Search for the cell housing the specified text and yield its (X, Y) center coordinate. 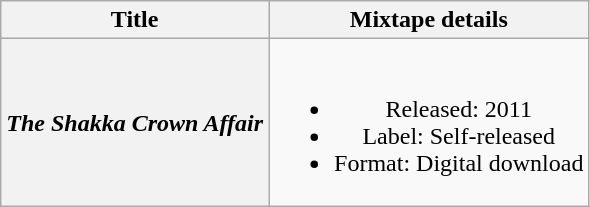
The Shakka Crown Affair (135, 122)
Title (135, 20)
Mixtape details (429, 20)
Released: 2011Label: Self-releasedFormat: Digital download (429, 122)
